Scan for the cell matching the given text and deliver its (X, Y) coordinate at center. 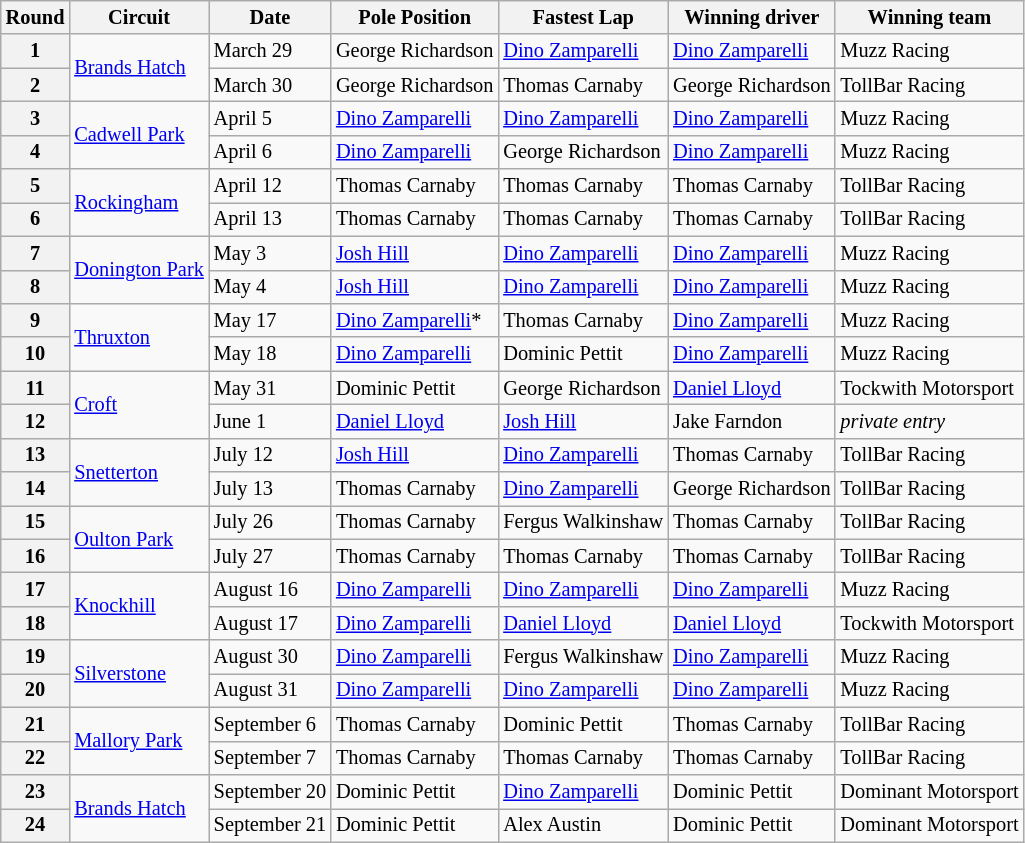
6 (36, 219)
Cadwell Park (138, 134)
March 30 (270, 85)
20 (36, 690)
19 (36, 657)
21 (36, 724)
private entry (929, 421)
September 6 (270, 724)
12 (36, 421)
Snetterton (138, 472)
May 3 (270, 253)
13 (36, 455)
3 (36, 118)
September 7 (270, 758)
April 6 (270, 152)
Winning driver (752, 17)
22 (36, 758)
24 (36, 825)
4 (36, 152)
July 27 (270, 556)
17 (36, 589)
Thruxton (138, 336)
May 4 (270, 287)
10 (36, 354)
September 20 (270, 791)
Silverstone (138, 674)
August 16 (270, 589)
Mallory Park (138, 740)
9 (36, 320)
Rockingham (138, 202)
July 12 (270, 455)
August 30 (270, 657)
May 31 (270, 388)
May 18 (270, 354)
8 (36, 287)
16 (36, 556)
Oulton Park (138, 538)
September 21 (270, 825)
Alex Austin (583, 825)
Donington Park (138, 270)
Knockhill (138, 606)
Round (36, 17)
Pole Position (414, 17)
April 13 (270, 219)
Date (270, 17)
April 5 (270, 118)
5 (36, 186)
Croft (138, 404)
14 (36, 489)
May 17 (270, 320)
Jake Farndon (752, 421)
Winning team (929, 17)
April 12 (270, 186)
1 (36, 51)
Dino Zamparelli* (414, 320)
June 1 (270, 421)
7 (36, 253)
11 (36, 388)
23 (36, 791)
August 31 (270, 690)
Fastest Lap (583, 17)
July 13 (270, 489)
15 (36, 522)
July 26 (270, 522)
2 (36, 85)
18 (36, 623)
August 17 (270, 623)
March 29 (270, 51)
Circuit (138, 17)
